Return the (X, Y) coordinate for the center point of the cell that contains the specified text.  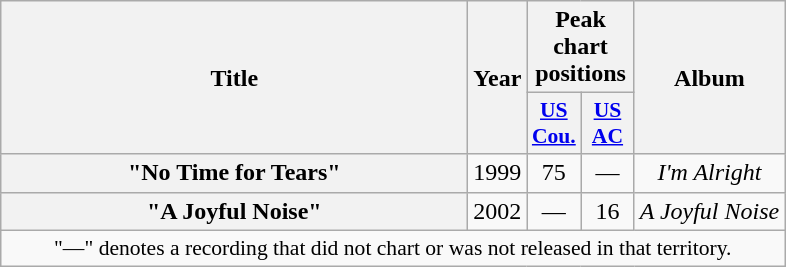
USAC (608, 124)
2002 (498, 211)
"No Time for Tears" (234, 173)
"—" denotes a recording that did not chart or was not released in that territory. (393, 248)
Year (498, 78)
I'm Alright (710, 173)
16 (608, 211)
75 (554, 173)
Title (234, 78)
USCou. (554, 124)
A Joyful Noise (710, 211)
Peak chartpositions (580, 47)
"A Joyful Noise" (234, 211)
Album (710, 78)
1999 (498, 173)
